Locate the cell with the specified text and output its (x, y) center coordinate. 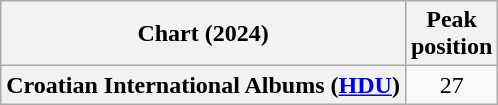
27 (451, 85)
Chart (2024) (204, 34)
Croatian International Albums (HDU) (204, 85)
Peakposition (451, 34)
